From the cell containing the given text, extract its center point as (x, y) coordinate. 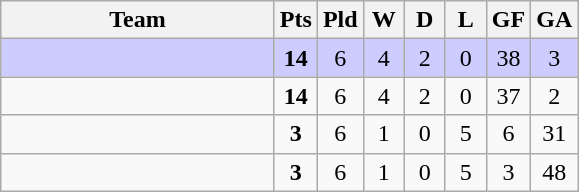
D (424, 20)
L (466, 20)
GA (554, 20)
Pts (296, 20)
31 (554, 134)
38 (508, 58)
Team (138, 20)
Pld (340, 20)
GF (508, 20)
W (384, 20)
37 (508, 96)
48 (554, 172)
